Locate the cell with the specified text and output its (x, y) center coordinate. 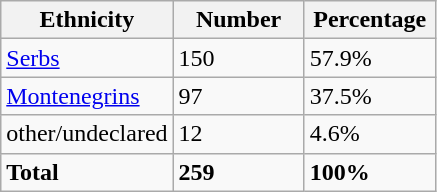
100% (370, 172)
Number (238, 20)
12 (238, 134)
Total (87, 172)
other/undeclared (87, 134)
Ethnicity (87, 20)
Montenegrins (87, 96)
Percentage (370, 20)
97 (238, 96)
57.9% (370, 58)
259 (238, 172)
150 (238, 58)
Serbs (87, 58)
4.6% (370, 134)
37.5% (370, 96)
